Detect which cell encompasses the target text, then output its [x, y] center coordinate. 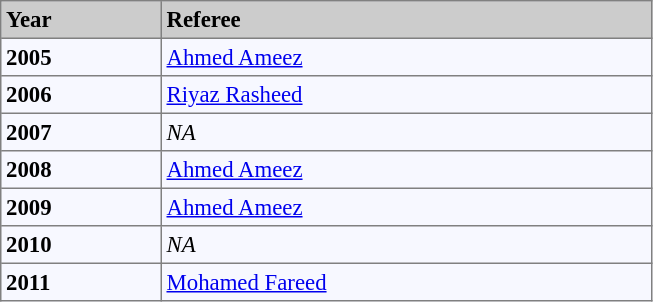
2010 [81, 245]
2008 [81, 170]
2006 [81, 95]
Year [81, 20]
2007 [81, 132]
2009 [81, 207]
2011 [81, 282]
Mohamed Fareed [406, 282]
Referee [406, 20]
Riyaz Rasheed [406, 95]
2005 [81, 57]
